Search for the cell housing the specified text and yield its [X, Y] center coordinate. 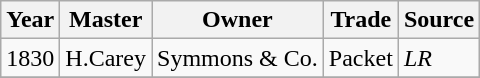
Year [30, 20]
LR [438, 58]
Source [438, 20]
1830 [30, 58]
H.Carey [106, 58]
Master [106, 20]
Symmons & Co. [238, 58]
Packet [360, 58]
Owner [238, 20]
Trade [360, 20]
